Extract the [x, y] coordinate from the center of the cell holding the provided text.  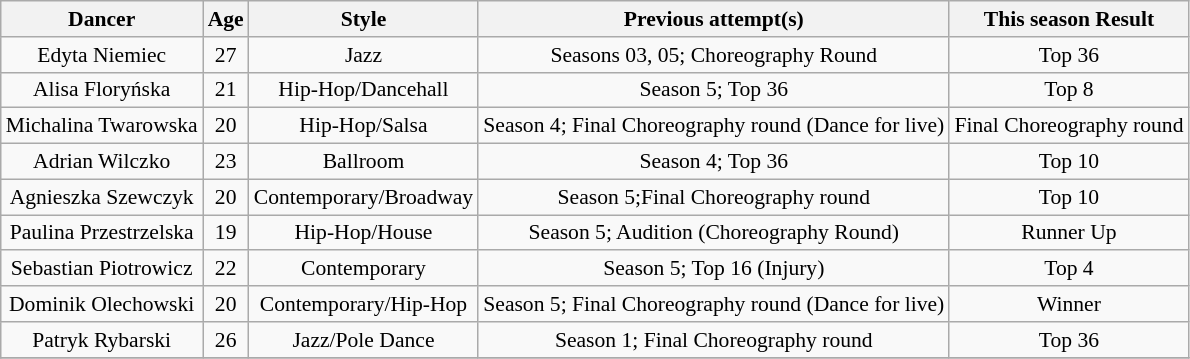
Previous attempt(s) [714, 19]
Michalina Twarowska [102, 126]
Paulina Przestrzelska [102, 233]
This season Result [1068, 19]
Hip-Hop/Dancehall [364, 90]
19 [226, 233]
Sebastian Piotrowicz [102, 269]
23 [226, 162]
Season 5; Top 36 [714, 90]
Season 5; Final Choreography round (Dance for live) [714, 304]
Seasons 03, 05; Choreography Round [714, 55]
26 [226, 340]
Patryk Rybarski [102, 340]
Age [226, 19]
Dominik Olechowski [102, 304]
22 [226, 269]
Adrian Wilczko [102, 162]
Hip-Hop/Salsa [364, 126]
Contemporary [364, 269]
Season 1; Final Choreography round [714, 340]
Dancer [102, 19]
Season 5;Final Choreography round [714, 197]
Contemporary/Hip-Hop [364, 304]
Season 5; Top 16 (Injury) [714, 269]
27 [226, 55]
Winner [1068, 304]
Season 5; Audition (Choreography Round) [714, 233]
Season 4; Final Choreography round (Dance for live) [714, 126]
Final Choreography round [1068, 126]
Top 8 [1068, 90]
Runner Up [1068, 233]
Jazz [364, 55]
Edyta Niemiec [102, 55]
Jazz/Pole Dance [364, 340]
Top 4 [1068, 269]
21 [226, 90]
Agnieszka Szewczyk [102, 197]
Alisa Floryńska [102, 90]
Ballroom [364, 162]
Season 4; Top 36 [714, 162]
Contemporary/Broadway [364, 197]
Style [364, 19]
Hip-Hop/House [364, 233]
